Identify which cell holds the provided text, then report its (X, Y) central coordinate. 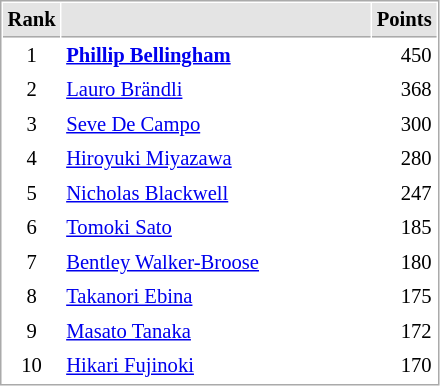
180 (404, 262)
7 (32, 262)
247 (404, 194)
2 (32, 90)
Bentley Walker-Broose (216, 262)
10 (32, 366)
172 (404, 332)
Hiroyuki Miyazawa (216, 158)
Lauro Brändli (216, 90)
175 (404, 296)
450 (404, 56)
Seve De Campo (216, 124)
Phillip Bellingham (216, 56)
185 (404, 228)
Masato Tanaka (216, 332)
170 (404, 366)
Hikari Fujinoki (216, 366)
8 (32, 296)
5 (32, 194)
Rank (32, 20)
300 (404, 124)
Tomoki Sato (216, 228)
368 (404, 90)
3 (32, 124)
Nicholas Blackwell (216, 194)
6 (32, 228)
Takanori Ebina (216, 296)
280 (404, 158)
Points (404, 20)
9 (32, 332)
1 (32, 56)
4 (32, 158)
